Determine the [x, y] coordinate at the center of the cell enclosing the given text.  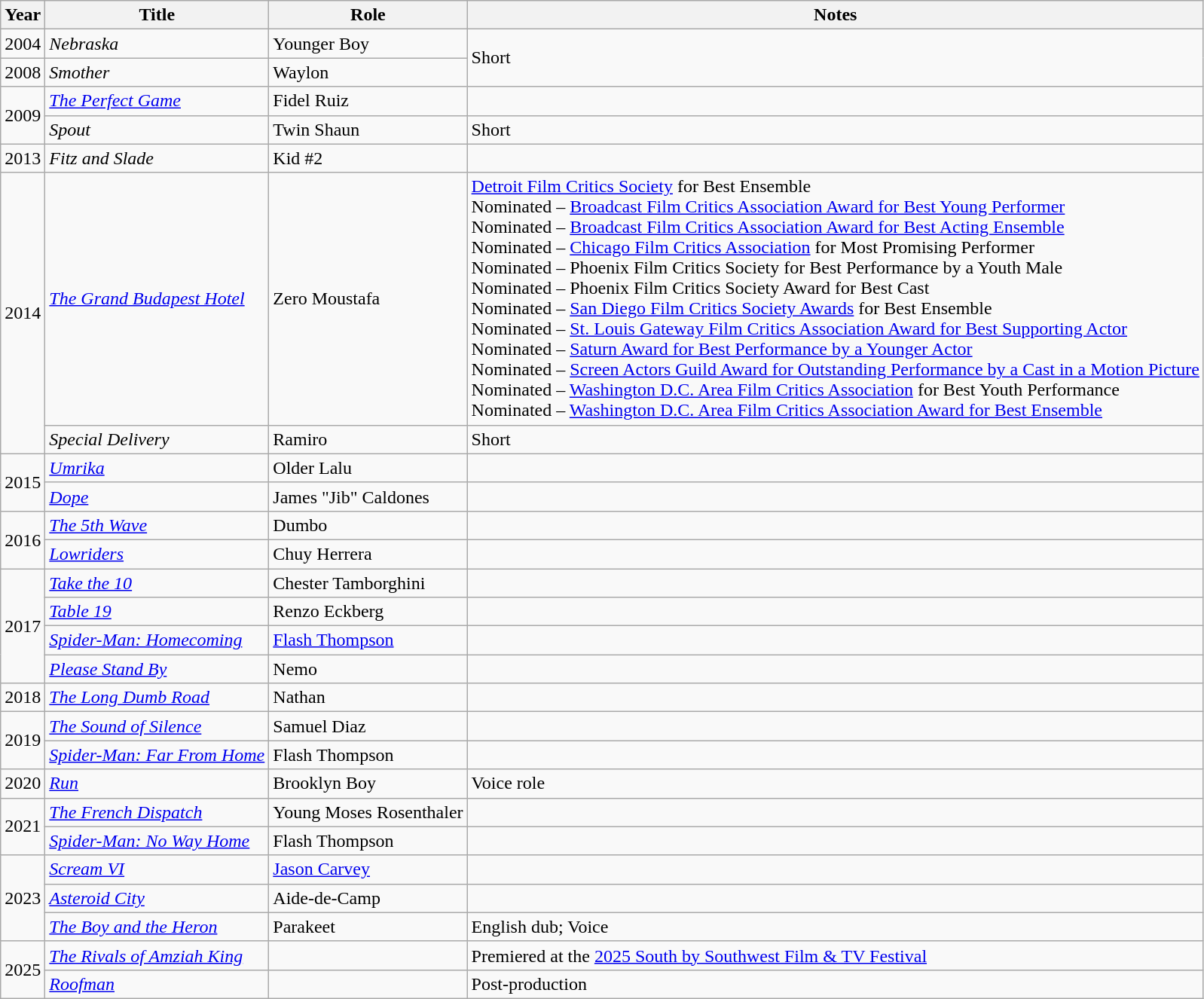
Aide-de-Camp [368, 898]
Table 19 [157, 612]
Samuel Diaz [368, 726]
Kid #2 [368, 158]
2023 [23, 898]
Parakeet [368, 927]
The Sound of Silence [157, 726]
Scream VI [157, 869]
Post-production [835, 984]
2004 [23, 44]
Notes [835, 15]
2019 [23, 741]
Young Moses Rosenthaler [368, 812]
Brooklyn Boy [368, 784]
Umrika [157, 468]
Dumbo [368, 525]
2008 [23, 72]
Premiered at the 2025 South by Southwest Film & TV Festival [835, 955]
Asteroid City [157, 898]
Year [23, 15]
Spider-Man: Far From Home [157, 755]
2018 [23, 698]
The Perfect Game [157, 101]
Nebraska [157, 44]
Fidel Ruiz [368, 101]
2013 [23, 158]
Voice role [835, 784]
Twin Shaun [368, 130]
Renzo Eckberg [368, 612]
Dope [157, 496]
Take the 10 [157, 582]
2025 [23, 970]
Role [368, 15]
2016 [23, 539]
English dub; Voice [835, 927]
Special Delivery [157, 439]
The Long Dumb Road [157, 698]
Spider-Man: No Way Home [157, 841]
Younger Boy [368, 44]
2014 [23, 313]
The French Dispatch [157, 812]
2009 [23, 115]
Jason Carvey [368, 869]
2020 [23, 784]
Fitz and Slade [157, 158]
2015 [23, 482]
Chester Tamborghini [368, 582]
2017 [23, 625]
Lowriders [157, 554]
The Grand Budapest Hotel [157, 298]
Zero Moustafa [368, 298]
Title [157, 15]
Roofman [157, 984]
Please Stand By [157, 669]
2021 [23, 826]
Chuy Herrera [368, 554]
The Rivals of Amziah King [157, 955]
Spout [157, 130]
James "Jib" Caldones [368, 496]
Nemo [368, 669]
The 5th Wave [157, 525]
Older Lalu [368, 468]
Run [157, 784]
The Boy and the Heron [157, 927]
Nathan [368, 698]
Spider-Man: Homecoming [157, 640]
Ramiro [368, 439]
Smother [157, 72]
Waylon [368, 72]
